Determine the (x, y) coordinate at the center of the cell enclosing the given text.  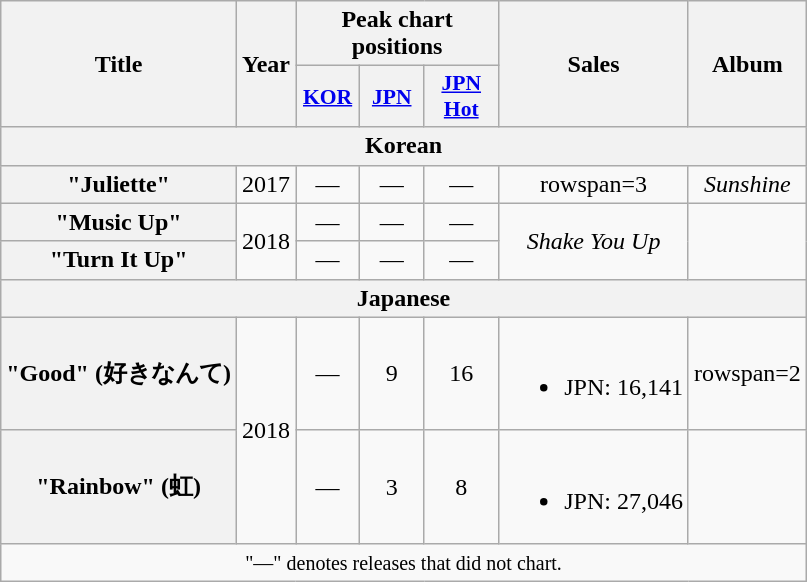
16 (462, 374)
3 (392, 486)
KOR (328, 96)
Album (747, 64)
2017 (266, 184)
"Rainbow" (虹) (119, 486)
JPN: 16,141 (594, 374)
JPN (392, 96)
Year (266, 64)
JPNHot (462, 96)
Japanese (404, 298)
Title (119, 64)
rowspan=3 (594, 184)
"Turn It Up" (119, 260)
"Juliette" (119, 184)
"—" denotes releases that did not chart. (404, 562)
"Good" (好きなんて) (119, 374)
JPN: 27,046 (594, 486)
Korean (404, 146)
Shake You Up (594, 241)
Sunshine (747, 184)
8 (462, 486)
rowspan=2 (747, 374)
Sales (594, 64)
9 (392, 374)
"Music Up" (119, 222)
Peak chart positions (398, 34)
